Find where the given text appears and provide that cell's center as (x, y) coordinate. 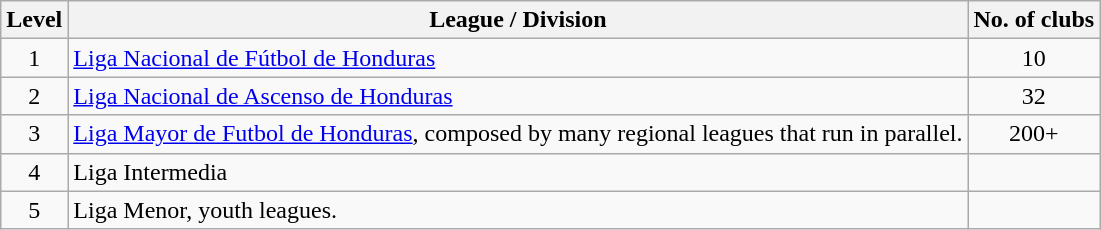
Liga Nacional de Ascenso de Honduras (518, 96)
2 (34, 96)
200+ (1034, 134)
3 (34, 134)
10 (1034, 58)
1 (34, 58)
Liga Intermedia (518, 172)
4 (34, 172)
5 (34, 210)
Liga Menor, youth leagues. (518, 210)
Liga Mayor de Futbol de Honduras, composed by many regional leagues that run in parallel. (518, 134)
Liga Nacional de Fútbol de Honduras (518, 58)
No. of clubs (1034, 20)
Level (34, 20)
League / Division (518, 20)
32 (1034, 96)
